Return the (X, Y) coordinate for the center point of the cell that contains the specified text.  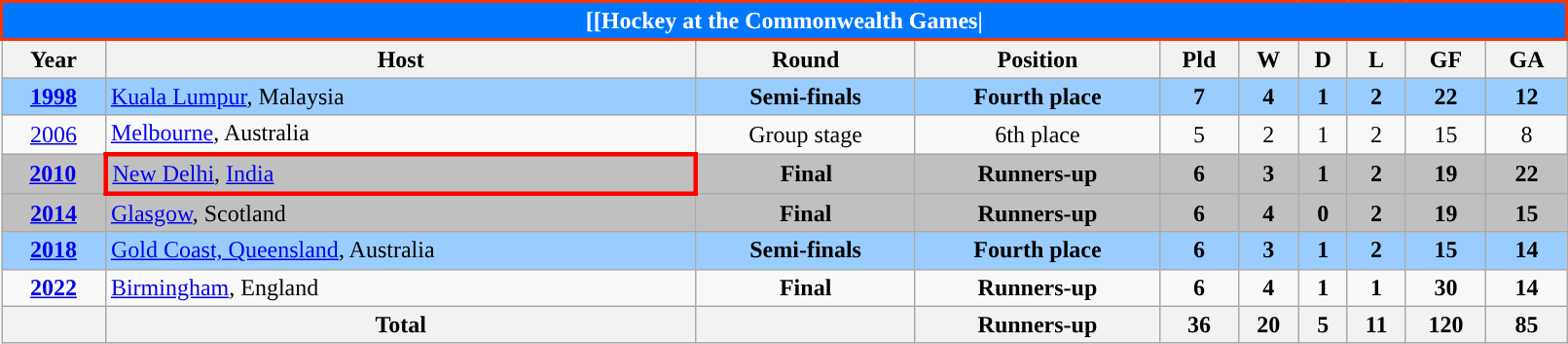
Melbourne, Australia (401, 134)
0 (1323, 213)
1998 (55, 96)
Group stage (806, 134)
6th place (1038, 134)
Position (1038, 58)
85 (1526, 325)
36 (1199, 325)
2014 (55, 213)
W (1268, 58)
Gold Coast, Queensland, Australia (401, 250)
20 (1268, 325)
2006 (55, 134)
Pld (1199, 58)
Kuala Lumpur, Malaysia (401, 96)
GA (1526, 58)
120 (1446, 325)
2022 (55, 287)
Glasgow, Scotland (401, 213)
2010 (55, 173)
Birmingham, England (401, 287)
D (1323, 58)
2018 (55, 250)
Total (401, 325)
Round (806, 58)
L (1376, 58)
GF (1446, 58)
11 (1376, 325)
7 (1199, 96)
[[Hockey at the Commonwealth Games| (784, 21)
12 (1526, 96)
30 (1446, 287)
New Delhi, India (401, 173)
Host (401, 58)
Year (55, 58)
8 (1526, 134)
